Extract the (X, Y) coordinate from the center of the cell holding the provided text.  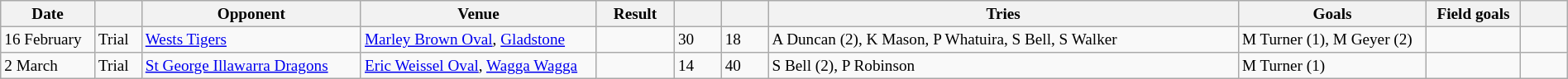
2 March (48, 66)
Result (635, 14)
Goals (1331, 14)
Venue (478, 14)
A Duncan (2), K Mason, P Whatuira, S Bell, S Walker (1003, 39)
Date (48, 14)
Eric Weissel Oval, Wagga Wagga (478, 66)
S Bell (2), P Robinson (1003, 66)
16 February (48, 39)
Tries (1003, 14)
Field goals (1474, 14)
18 (744, 39)
14 (698, 66)
Opponent (251, 14)
Marley Brown Oval, Gladstone (478, 39)
M Turner (1), M Geyer (2) (1331, 39)
M Turner (1) (1331, 66)
30 (698, 39)
Wests Tigers (251, 39)
St George Illawarra Dragons (251, 66)
40 (744, 66)
